Provide the (x, y) coordinate of the cell's center where the given text is located.  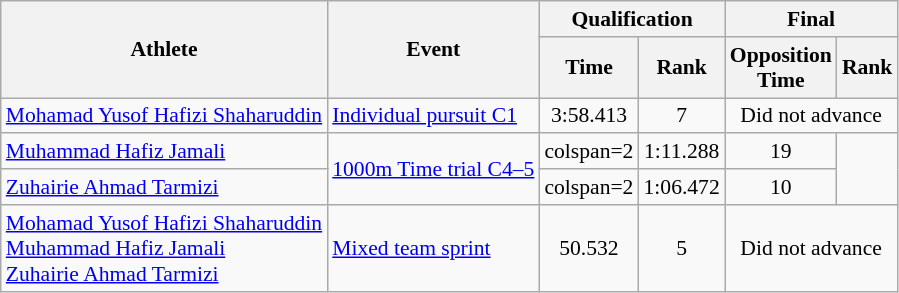
Mohamad Yusof Hafizi Shaharuddin (164, 116)
1000m Time trial C4–5 (433, 170)
Athlete (164, 50)
OppositionTime (781, 68)
1:11.288 (681, 152)
Qualification (632, 19)
1:06.472 (681, 187)
50.532 (588, 248)
Final (812, 19)
Individual pursuit C1 (433, 116)
Event (433, 50)
10 (781, 187)
5 (681, 248)
Mixed team sprint (433, 248)
3:58.413 (588, 116)
Time (588, 68)
19 (781, 152)
7 (681, 116)
Muhammad Hafiz Jamali (164, 152)
Zuhairie Ahmad Tarmizi (164, 187)
Mohamad Yusof Hafizi ShaharuddinMuhammad Hafiz JamaliZuhairie Ahmad Tarmizi (164, 248)
